Detect which cell encompasses the target text, then output its (x, y) center coordinate. 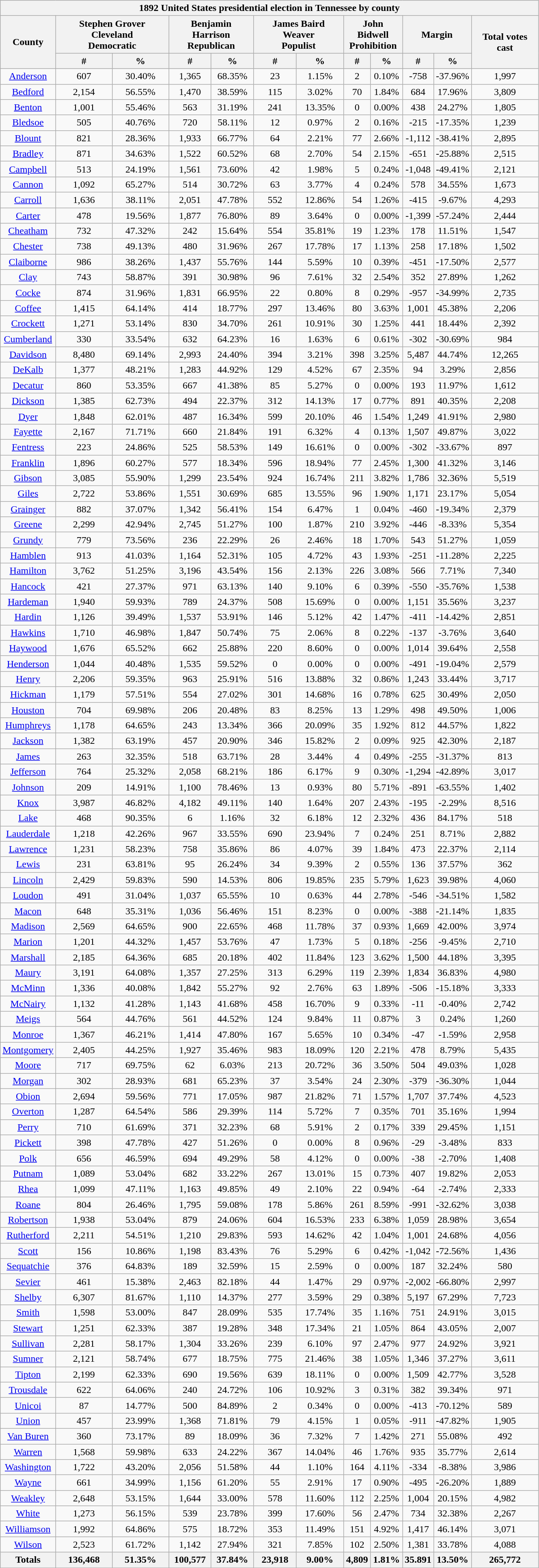
813 (505, 756)
604 (275, 1220)
18.77% (232, 308)
-1,112 (418, 138)
265,772 (505, 1560)
12,265 (505, 354)
847 (190, 1313)
Carroll (28, 200)
251 (418, 834)
11.78% (320, 926)
55.08% (453, 1436)
Cannon (28, 184)
277 (275, 1297)
20.18% (232, 957)
32.36% (453, 478)
14.37% (232, 1297)
0.04% (386, 509)
1,132 (84, 1004)
63.81% (140, 864)
15.38% (140, 1282)
1,099 (84, 1189)
235 (357, 880)
577 (190, 462)
1.87% (320, 525)
-72.56% (453, 1251)
5,487 (418, 354)
32.59% (232, 1266)
1,402 (505, 787)
76 (275, 1251)
83.43% (232, 1251)
1,210 (190, 1235)
20.90% (232, 741)
1,831 (190, 293)
3.59% (320, 1297)
33.44% (453, 679)
69.98% (140, 710)
47.32% (140, 231)
2,114 (505, 849)
5,197 (418, 1297)
1,673 (505, 184)
35.46% (232, 1050)
75 (275, 633)
14.91% (140, 787)
-451 (418, 262)
2,856 (505, 370)
35.891 (418, 1560)
11.97% (453, 385)
0.18% (386, 942)
4,523 (505, 1096)
-2.70% (453, 1158)
18.72% (232, 1529)
764 (84, 772)
28.98% (453, 1220)
27.89% (453, 277)
2.46% (320, 540)
13.55% (320, 494)
39.98% (453, 880)
56.55% (140, 92)
24.37% (232, 602)
Hardeman (28, 602)
1,582 (505, 895)
2,056 (190, 1467)
3,015 (505, 1313)
58 (275, 1158)
9.10% (320, 586)
58.17% (140, 1343)
48.21% (140, 370)
60.52% (232, 153)
353 (275, 1529)
51.58% (232, 1467)
-34.51% (453, 895)
79 (275, 1421)
49.87% (453, 432)
Henderson (28, 663)
1,822 (505, 726)
Totals (28, 1560)
1,271 (84, 324)
1.76% (386, 1451)
-137 (418, 633)
37.27% (453, 1359)
69.75% (140, 1065)
Davidson (28, 354)
1,877 (190, 216)
33.55% (232, 834)
Lauderdale (28, 834)
2.78% (386, 895)
1,848 (84, 416)
59.52% (232, 663)
-26.20% (453, 1483)
21 (357, 1328)
1.81% (386, 1560)
2.32% (386, 818)
2,569 (84, 926)
70 (357, 92)
17.96% (453, 92)
31.19% (232, 107)
24.40% (232, 354)
Loudon (28, 895)
Sequatchie (28, 1266)
5.27% (320, 385)
Lake (28, 818)
3,987 (84, 803)
3,071 (505, 1529)
2,515 (505, 153)
Bledsoe (28, 123)
36.83% (453, 973)
Cocke (28, 293)
Washington (28, 1467)
1,417 (418, 1529)
10.92% (320, 1390)
86 (275, 849)
-31.37% (453, 756)
Campbell (28, 169)
2.10% (320, 1189)
0.31% (386, 1390)
Humphreys (28, 726)
1.10% (320, 1467)
-891 (418, 787)
Meigs (28, 1019)
607 (84, 76)
3.44% (320, 756)
330 (84, 339)
0.94% (386, 1189)
47.80% (232, 1035)
3,038 (505, 1205)
2.70% (320, 153)
3,191 (84, 973)
1,036 (190, 911)
639 (275, 1374)
508 (275, 602)
15.69% (320, 602)
4,088 (505, 1544)
1,992 (84, 1529)
Chester (28, 246)
58.11% (232, 123)
-413 (418, 1405)
812 (418, 726)
1.70% (386, 540)
0.42% (386, 1251)
21.82% (320, 1096)
46.21% (140, 1035)
681 (190, 1081)
105 (275, 555)
Warren (28, 1451)
2,694 (84, 1096)
Sullivan (28, 1343)
1.93% (386, 555)
24.91% (453, 1313)
3,237 (505, 602)
52.31% (232, 555)
1,707 (418, 1096)
61.69% (140, 1127)
23.17% (453, 494)
59.98% (140, 1451)
Grundy (28, 540)
900 (190, 926)
-215 (418, 123)
100 (275, 525)
0.55% (386, 864)
3,085 (84, 478)
28.36% (140, 138)
19.85% (320, 880)
2,392 (505, 324)
2.30% (386, 1081)
44.25% (140, 1050)
1,218 (84, 834)
-19.34% (453, 509)
0.33% (386, 1004)
2.39% (386, 973)
1,239 (505, 123)
Claiborne (28, 262)
1,509 (418, 1374)
19.82% (453, 1173)
1,612 (505, 385)
59.08% (232, 1205)
1,143 (190, 1004)
-0.40% (453, 1004)
Madison (28, 926)
1,842 (190, 988)
0.63% (320, 895)
461 (84, 1282)
3.08% (386, 571)
2.35% (386, 370)
44.74% (453, 354)
20.15% (453, 1498)
1,126 (84, 617)
1,171 (418, 494)
14.13% (320, 401)
44.57% (453, 726)
-2.74% (453, 1189)
Jackson (28, 741)
2,154 (84, 92)
871 (84, 153)
3,974 (505, 926)
436 (418, 818)
68.21% (232, 772)
13.34% (232, 726)
2.54% (386, 277)
2,053 (505, 1173)
543 (418, 540)
Jefferson (28, 772)
0.09% (386, 741)
9.39% (320, 864)
29.45% (453, 1127)
213 (275, 1065)
32.35% (140, 756)
47.11% (140, 1189)
67 (357, 370)
516 (275, 679)
210 (357, 525)
Moore (28, 1065)
1,938 (84, 1220)
-17.35% (453, 123)
1.63% (320, 339)
575 (190, 1529)
26.46% (140, 1205)
Lewis (28, 864)
1,287 (84, 1112)
56.46% (232, 911)
46.14% (453, 1529)
41.32% (453, 462)
5.79% (386, 880)
64.86% (140, 1529)
Scott (28, 1251)
Morgan (28, 1081)
13.50% (453, 1560)
1,522 (190, 153)
263 (84, 756)
2,577 (505, 262)
3.54% (320, 1081)
297 (275, 308)
3,654 (505, 1220)
339 (418, 1127)
40.35% (453, 401)
2.25% (386, 1498)
-251 (418, 555)
438 (418, 107)
0.10% (386, 76)
65.27% (140, 184)
352 (418, 277)
Robertson (28, 1220)
65.55% (232, 895)
-491 (418, 663)
Perry (28, 1127)
14.04% (320, 1451)
0.96% (386, 1143)
187 (418, 1266)
61.72% (140, 1544)
589 (505, 1405)
0.13% (386, 432)
47 (275, 942)
25.88% (232, 648)
3.77% (320, 184)
458 (275, 1004)
1,470 (190, 92)
17.60% (320, 1514)
1.64% (320, 803)
1,304 (190, 1343)
167 (275, 1035)
1,834 (418, 973)
44.92% (232, 370)
37.57% (453, 864)
124 (275, 1019)
-15.18% (453, 988)
17.78% (320, 246)
64.08% (140, 973)
382 (418, 1390)
42.26% (140, 834)
1,368 (190, 1421)
491 (84, 895)
1.42% (386, 1436)
394 (275, 354)
49.50% (453, 710)
Coffee (28, 308)
-21.14% (453, 911)
924 (275, 478)
84.89% (232, 1405)
23.54% (232, 478)
1,507 (418, 432)
38.59% (232, 92)
986 (84, 262)
3,809 (505, 92)
2,208 (505, 401)
2,333 (505, 1189)
16.61% (320, 447)
1,997 (505, 76)
Roane (28, 1205)
40.48% (140, 663)
-64 (418, 1189)
64.14% (140, 308)
233 (357, 1220)
67.29% (453, 1297)
62.73% (140, 401)
2,851 (505, 617)
63.13% (232, 586)
114 (275, 1112)
35.16% (453, 1112)
60.27% (140, 462)
19.28% (232, 1328)
1,089 (84, 1173)
656 (84, 1158)
1,110 (190, 1297)
7,723 (505, 1297)
37.07% (140, 509)
43.20% (140, 1467)
1,382 (84, 741)
Bedford (28, 92)
15.64% (232, 231)
2,167 (84, 432)
51.26% (232, 1143)
1,028 (505, 1065)
16.70% (320, 1004)
-1,399 (418, 216)
3,528 (505, 1374)
231 (84, 864)
83 (275, 710)
2,523 (84, 1544)
136,468 (84, 1560)
-334 (418, 1467)
106 (275, 1390)
56.41% (232, 509)
Obion (28, 1096)
20.10% (320, 416)
Putnam (28, 1173)
2,895 (505, 138)
492 (505, 1436)
95 (190, 864)
8.25% (320, 710)
49.29% (232, 1158)
6.18% (320, 818)
Weakley (28, 1498)
1,163 (190, 1189)
115 (275, 92)
56.15% (140, 1514)
2.43% (386, 803)
2.59% (320, 1266)
2,051 (190, 200)
1.90% (386, 494)
0.80% (320, 293)
-32.62% (453, 1205)
4.11% (386, 1467)
84.17% (453, 818)
367 (275, 1451)
-446 (418, 525)
146 (275, 617)
804 (84, 1205)
371 (190, 1127)
49 (275, 1189)
Marion (28, 942)
2.50% (386, 1544)
2,225 (505, 555)
925 (418, 741)
5.71% (386, 787)
39.64% (453, 648)
-411 (418, 617)
64.06% (140, 1390)
661 (84, 1483)
1,537 (190, 617)
5,354 (505, 525)
53.14% (140, 324)
4,056 (505, 1235)
7.85% (320, 1544)
66.77% (232, 138)
1,415 (84, 308)
-19.04% (453, 663)
Macon (28, 911)
Montgomery (28, 1050)
44.18% (453, 957)
580 (505, 1266)
1,006 (505, 710)
-2.29% (453, 803)
9.84% (320, 1019)
66.95% (232, 293)
30.69% (232, 494)
3.21% (320, 354)
5,519 (505, 478)
33.26% (232, 1343)
2,058 (190, 772)
6.29% (320, 973)
6.10% (320, 1343)
39.34% (453, 1390)
-911 (418, 1421)
1,164 (190, 555)
414 (190, 308)
1,414 (190, 1035)
625 (418, 694)
11.51% (453, 231)
136 (418, 864)
20.48% (232, 710)
58.53% (232, 447)
717 (84, 1065)
24 (357, 1081)
10.91% (320, 324)
2,007 (505, 1328)
25.91% (232, 679)
Houston (28, 710)
100,577 (190, 1560)
13.35% (320, 107)
29.39% (232, 1112)
Monroe (28, 1035)
59.93% (140, 602)
34.99% (140, 1483)
0.73% (386, 1173)
Grainger (28, 509)
-3.48% (453, 1143)
Polk (28, 1158)
494 (190, 401)
561 (190, 1019)
2.45% (386, 462)
Benton (28, 107)
35.81% (320, 231)
1,198 (190, 1251)
-42.89% (453, 772)
586 (190, 1112)
3,333 (505, 988)
76.80% (232, 216)
Unicoi (28, 1405)
779 (84, 540)
3.02% (320, 92)
58.23% (140, 849)
2,185 (84, 957)
775 (275, 1359)
23.99% (140, 1421)
Total votes cast (505, 42)
23,918 (275, 1560)
1,300 (418, 462)
1,014 (418, 648)
1,365 (190, 76)
1.54% (386, 416)
0.78% (386, 694)
35.86% (232, 849)
59.83% (140, 880)
321 (275, 1544)
Cheatham (28, 231)
1.26% (386, 200)
1.89% (386, 988)
473 (418, 849)
64.36% (140, 957)
-256 (418, 942)
14.53% (232, 880)
26 (275, 540)
596 (275, 462)
Marshall (28, 957)
-47.82% (453, 1421)
56 (357, 1514)
18.34% (232, 462)
2.66% (386, 138)
11.60% (320, 1498)
24.72% (232, 1390)
701 (418, 1112)
242 (190, 231)
2,299 (84, 525)
806 (275, 880)
240 (190, 1390)
Tipton (28, 1374)
34.55% (453, 184)
Maury (28, 973)
667 (190, 385)
102 (357, 1544)
8.71% (453, 834)
1,100 (190, 787)
4.52% (320, 370)
3,395 (505, 957)
-38.41% (453, 138)
Rhea (28, 1189)
32.38% (453, 1514)
3.29% (453, 370)
987 (275, 1096)
0.05% (386, 1421)
Hickman (28, 694)
62 (190, 1065)
6.03% (232, 1065)
4.92% (386, 1529)
-495 (418, 1483)
40.08% (140, 988)
3,986 (505, 1467)
1,346 (418, 1359)
45.38% (453, 308)
833 (505, 1143)
Hamilton (28, 571)
2.15% (386, 153)
-17.50% (453, 262)
566 (418, 571)
5,435 (505, 1050)
24.86% (140, 447)
590 (190, 880)
18.94% (320, 462)
1,786 (418, 478)
-957 (418, 293)
677 (190, 1359)
-3.76% (453, 633)
2,742 (505, 1004)
Williamson (28, 1529)
-1,048 (418, 169)
Henry (28, 679)
2,579 (505, 663)
7,340 (505, 571)
25.32% (140, 772)
977 (418, 1343)
Lincoln (28, 880)
963 (190, 679)
Van Buren (28, 1436)
1,260 (505, 1019)
Cumberland (28, 339)
2,187 (505, 741)
211 (357, 478)
0.87% (386, 1019)
Pickett (28, 1143)
53.35% (140, 385)
28.09% (232, 1313)
743 (84, 277)
376 (84, 1266)
1,598 (84, 1313)
55.46% (140, 107)
30.40% (140, 76)
11 (357, 1019)
13.88% (320, 679)
648 (84, 911)
738 (84, 246)
30.98% (232, 277)
694 (190, 1158)
1,547 (505, 231)
1,437 (190, 262)
22.65% (232, 926)
68.35% (232, 76)
427 (190, 1143)
Wilson (28, 1544)
563 (190, 107)
129 (275, 370)
63.19% (140, 741)
1,156 (190, 1483)
1,178 (84, 726)
Gibson (28, 478)
30.49% (453, 694)
Union (28, 1421)
1,835 (505, 911)
Fentress (28, 447)
46.98% (140, 633)
983 (275, 1050)
0.49% (386, 756)
-9.45% (453, 942)
18.11% (320, 1374)
2.13% (320, 571)
0.29% (386, 293)
1,457 (190, 942)
-33.67% (453, 447)
1,367 (84, 1035)
20.72% (320, 1065)
73.56% (140, 540)
39.49% (140, 617)
Sevier (28, 1282)
-2,002 (418, 1282)
7.61% (320, 277)
498 (418, 710)
236 (190, 540)
1,357 (190, 973)
6.17% (320, 772)
23.94% (320, 834)
1.29% (386, 710)
6.47% (320, 509)
38.11% (140, 200)
16.53% (320, 1220)
27.37% (140, 586)
59.35% (140, 679)
-37.96% (453, 76)
223 (84, 447)
17.74% (320, 1313)
1,408 (505, 1158)
McNairy (28, 1004)
55.27% (232, 988)
771 (190, 1096)
632 (190, 339)
1.25% (386, 324)
41.28% (140, 1004)
1,385 (84, 401)
897 (505, 447)
0.90% (386, 1483)
County (28, 42)
-8.38% (453, 1467)
24.27% (453, 107)
11.84% (320, 957)
33.54% (140, 339)
Decatur (28, 385)
2,614 (505, 1451)
1,377 (84, 370)
32.24% (453, 1266)
6.38% (386, 1220)
1,262 (505, 277)
1,299 (190, 478)
1,676 (84, 648)
633 (190, 1451)
Hamblen (28, 555)
16.34% (232, 416)
313 (275, 973)
622 (84, 1390)
3,640 (505, 633)
46.82% (140, 803)
1,847 (190, 633)
1.92% (386, 726)
191 (275, 432)
3,611 (505, 1359)
Hancock (28, 586)
James (28, 756)
17.05% (232, 1096)
751 (418, 1313)
1,201 (84, 942)
421 (84, 586)
2,710 (505, 942)
Hawkins (28, 633)
-57.24% (453, 216)
90.35% (140, 818)
2,267 (505, 1514)
3,921 (505, 1343)
1,722 (84, 1467)
34 (275, 864)
37.84% (232, 1560)
-991 (418, 1205)
29.83% (232, 1235)
539 (190, 1514)
2,429 (84, 880)
3,762 (84, 571)
Margin (437, 35)
17.34% (320, 1328)
720 (190, 123)
-66.80% (453, 1282)
51.25% (140, 571)
87 (84, 1405)
78.46% (232, 787)
Franklin (28, 462)
-70.12% (453, 1405)
63.71% (232, 756)
514 (190, 184)
399 (275, 1514)
2,648 (84, 1498)
27.25% (232, 973)
53.00% (140, 1313)
1,342 (190, 509)
5.72% (320, 1112)
-460 (418, 509)
1,283 (190, 370)
42.94% (140, 525)
7.32% (320, 1436)
42.00% (453, 926)
119 (357, 973)
-47 (418, 1035)
4,980 (505, 973)
58.74% (140, 1359)
-388 (418, 911)
1,142 (190, 1544)
734 (418, 1514)
24.19% (140, 169)
55 (275, 1483)
Overton (28, 1112)
1,179 (84, 694)
34.63% (140, 153)
209 (84, 787)
27.02% (232, 694)
2,980 (505, 416)
1,933 (190, 138)
2,405 (84, 1050)
189 (190, 1266)
1,710 (84, 633)
23.78% (232, 1514)
5.86% (320, 1205)
49.03% (453, 1065)
42.30% (453, 741)
500 (190, 1405)
-36.30% (453, 1081)
830 (190, 324)
704 (84, 710)
DeKalb (28, 370)
302 (84, 1081)
487 (190, 416)
41.91% (453, 416)
-30.69% (453, 339)
41.68% (232, 1004)
599 (275, 416)
1,249 (418, 416)
660 (190, 432)
33.22% (232, 1173)
0.86% (386, 679)
-63.55% (453, 787)
40.76% (140, 123)
81.67% (140, 1297)
97 (357, 1343)
58.87% (140, 277)
-14.42% (453, 617)
71.71% (140, 432)
Trousdale (28, 1390)
193 (418, 385)
41.03% (140, 555)
3,022 (505, 432)
4.15% (320, 1421)
1,037 (190, 895)
2,882 (505, 834)
26.24% (232, 864)
Greene (28, 525)
64.54% (140, 1112)
2,745 (190, 525)
1.57% (386, 1096)
1,623 (418, 880)
967 (190, 834)
65.52% (140, 648)
366 (275, 726)
504 (418, 1065)
69.14% (140, 354)
1,561 (190, 169)
73.17% (140, 1436)
891 (418, 401)
37.74% (453, 1096)
-415 (418, 200)
8.59% (386, 1205)
913 (84, 555)
-379 (418, 1081)
935 (418, 1451)
6.32% (320, 432)
239 (275, 1343)
1,092 (84, 184)
402 (275, 957)
49.13% (140, 246)
44.76% (140, 1019)
2.91% (320, 1483)
9.00% (320, 1560)
-506 (418, 988)
2,993 (190, 354)
4,182 (190, 803)
662 (190, 648)
710 (84, 1127)
16.74% (320, 478)
-25.88% (453, 153)
-195 (418, 803)
43.54% (232, 571)
1,669 (418, 926)
-546 (418, 895)
30 (357, 324)
513 (84, 169)
684 (418, 92)
1,568 (84, 1451)
55.90% (140, 478)
2.76% (320, 988)
984 (505, 339)
-550 (418, 586)
2.06% (320, 633)
525 (190, 447)
0.35% (386, 1112)
2,199 (84, 1374)
1.98% (320, 169)
1,927 (190, 1050)
14.62% (320, 1235)
71 (357, 1096)
2,211 (84, 1235)
64.23% (232, 339)
1,436 (505, 1251)
4.07% (320, 849)
8.79% (453, 1050)
362 (505, 864)
64.83% (140, 1266)
2,997 (505, 1282)
73.60% (232, 169)
0.61% (386, 339)
34.70% (232, 324)
94 (418, 370)
-34.99% (453, 293)
-1,294 (418, 772)
-1.59% (453, 1035)
2,444 (505, 216)
Lawrence (28, 849)
10.86% (140, 1251)
30.72% (232, 184)
50.74% (232, 633)
1,636 (84, 200)
38.26% (140, 262)
3.64% (320, 216)
6,307 (84, 1297)
21.46% (320, 1359)
7.71% (453, 571)
Giles (28, 494)
Anderson (28, 76)
Hardin (28, 617)
Benjamin HarrisonRepublican (211, 35)
85 (275, 385)
8.60% (320, 648)
Sumner (28, 1359)
1,905 (505, 1421)
5.65% (320, 1035)
35.56% (453, 602)
55.76% (232, 262)
53.15% (140, 1498)
42.77% (453, 1374)
312 (275, 401)
1.04% (386, 1235)
123 (357, 957)
0.77% (386, 401)
1,896 (84, 462)
17.18% (453, 246)
39 (357, 849)
821 (84, 138)
54.51% (140, 1235)
Knox (28, 803)
Haywood (28, 648)
505 (84, 123)
Wayne (28, 1483)
Fayette (28, 432)
24.22% (232, 1451)
-38 (418, 1158)
1,940 (84, 602)
24.68% (453, 1235)
3.62% (386, 957)
1,795 (190, 1205)
18.44% (453, 324)
61.20% (232, 1483)
3.82% (386, 478)
35.77% (453, 1451)
13.01% (320, 1173)
154 (275, 509)
1892 United States presidential election in Tennessee by county (269, 8)
44.52% (232, 1019)
Blount (28, 138)
19 (357, 231)
3.25% (386, 354)
21.84% (232, 432)
4.72% (320, 555)
-49.41% (453, 169)
186 (275, 772)
564 (84, 1019)
53.91% (232, 617)
57.51% (140, 694)
-1,042 (418, 1251)
24.06% (232, 1220)
4,982 (505, 1498)
59.56% (140, 1096)
732 (84, 231)
5.12% (320, 617)
12.86% (320, 200)
149 (275, 447)
24.92% (453, 1343)
64 (275, 138)
1,243 (418, 679)
387 (190, 1328)
1.73% (320, 942)
360 (84, 1436)
28 (275, 756)
3,717 (505, 679)
-11 (418, 1004)
Shelby (28, 1297)
-758 (418, 76)
14.68% (320, 694)
13.46% (320, 308)
5.91% (320, 1127)
5,054 (505, 494)
1.13% (386, 246)
62.01% (140, 416)
41.38% (232, 385)
1,994 (505, 1112)
1,889 (505, 1483)
51.35% (140, 1560)
4,060 (505, 880)
33.78% (453, 1544)
3,196 (190, 571)
18 (357, 540)
5.59% (320, 262)
5.29% (320, 1251)
0.22% (386, 633)
82.18% (232, 1282)
1,336 (84, 988)
1,805 (505, 107)
11.49% (320, 1529)
1,538 (505, 586)
207 (357, 803)
2,379 (505, 509)
3,017 (505, 772)
1,535 (190, 663)
241 (275, 107)
535 (275, 1313)
164 (357, 1467)
860 (84, 385)
32.23% (232, 1127)
1,551 (190, 494)
220 (275, 648)
2,463 (190, 1282)
Dickson (28, 401)
14.77% (140, 1405)
20.09% (320, 726)
35.31% (140, 911)
874 (84, 293)
1,251 (84, 1328)
38 (357, 1359)
552 (275, 200)
348 (275, 1328)
-9.67% (453, 200)
33.00% (232, 1498)
3,146 (505, 462)
John BidwellProhibition (373, 35)
8,516 (505, 803)
8.23% (320, 911)
3.92% (386, 525)
346 (275, 741)
758 (190, 849)
4.12% (320, 1158)
2,958 (505, 1035)
1,381 (418, 1544)
Rutherford (28, 1235)
Carter (28, 216)
43.05% (453, 1328)
3.63% (386, 308)
144 (275, 262)
-8.33% (453, 525)
53.76% (232, 942)
46.59% (140, 1158)
258 (418, 246)
Crockett (28, 324)
593 (275, 1235)
2,558 (505, 648)
1,231 (84, 849)
-11.28% (453, 555)
2,050 (505, 694)
1,004 (418, 1498)
Bradley (28, 153)
0.38% (386, 1297)
206 (190, 710)
1,500 (418, 957)
682 (190, 1173)
43 (357, 555)
879 (190, 1220)
31.04% (140, 895)
1,502 (505, 246)
22.29% (232, 540)
4,809 (357, 1560)
Dyer (28, 416)
Clay (28, 277)
1.23% (386, 231)
1,644 (190, 1498)
15.82% (320, 741)
0.16% (386, 123)
28.93% (140, 1081)
23 (275, 76)
0.30% (386, 772)
1.15% (320, 76)
-255 (418, 756)
226 (357, 571)
49.85% (232, 1189)
441 (418, 324)
Johnson (28, 787)
White (28, 1514)
2,722 (84, 494)
301 (275, 694)
Smith (28, 1313)
18.75% (232, 1359)
-651 (418, 153)
2,281 (84, 1343)
407 (418, 1173)
882 (84, 509)
-35.76% (453, 586)
3.50% (386, 1065)
0.17% (386, 1127)
Stewart (28, 1328)
-29 (418, 1143)
James Baird WeaverPopulist (299, 35)
243 (190, 726)
864 (418, 1328)
27.94% (232, 1544)
71.81% (232, 1421)
49.11% (232, 803)
8,480 (84, 354)
1,273 (84, 1514)
53.86% (140, 494)
480 (190, 246)
92 (275, 988)
120 (357, 1050)
391 (190, 277)
65.23% (232, 1081)
Stephen Grover ClevelandDemocratic (112, 35)
271 (418, 1436)
44.32% (140, 942)
2,735 (505, 293)
112 (357, 1498)
McMinn (28, 988)
4,293 (505, 200)
789 (190, 602)
